Return [X, Y] of the center of cell containing provided text 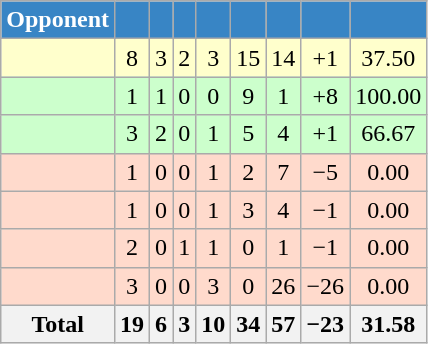
5 [248, 134]
57 [284, 324]
−26 [326, 286]
8 [132, 58]
34 [248, 324]
9 [248, 96]
31.58 [388, 324]
26 [284, 286]
14 [284, 58]
66.67 [388, 134]
6 [162, 324]
10 [214, 324]
+8 [326, 96]
−5 [326, 172]
7 [284, 172]
37.50 [388, 58]
15 [248, 58]
Total [58, 324]
19 [132, 324]
100.00 [388, 96]
Opponent [58, 20]
−23 [326, 324]
